Determine the [x, y] coordinate at the center of the cell enclosing the given text.  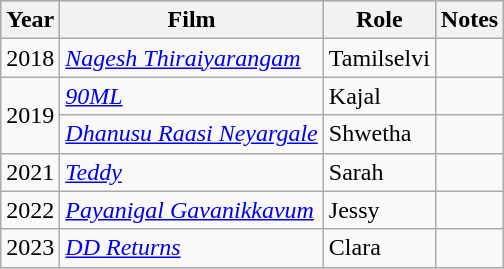
2022 [30, 210]
Film [192, 20]
Kajal [379, 96]
Shwetha [379, 134]
DD Returns [192, 248]
Dhanusu Raasi Neyargale [192, 134]
Teddy [192, 172]
2021 [30, 172]
Tamilselvi [379, 58]
Year [30, 20]
Nagesh Thiraiyarangam [192, 58]
Jessy [379, 210]
Payanigal Gavanikkavum [192, 210]
2019 [30, 115]
Sarah [379, 172]
Notes [469, 20]
Clara [379, 248]
2018 [30, 58]
Role [379, 20]
90ML [192, 96]
2023 [30, 248]
